Identify which cell holds the provided text, then report its [X, Y] central coordinate. 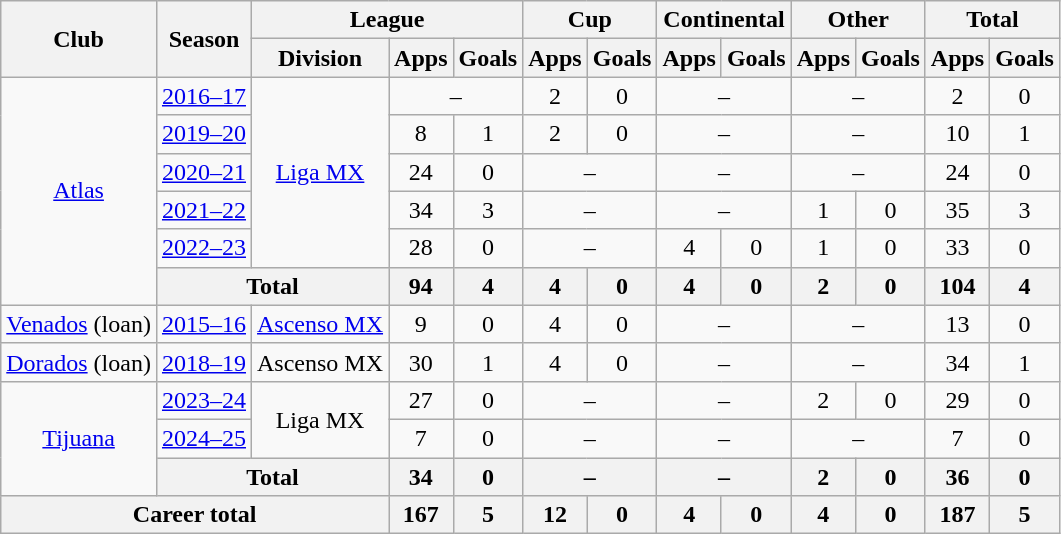
94 [421, 286]
Cup [590, 20]
2023–24 [204, 400]
Continental [724, 20]
Division [320, 58]
167 [421, 515]
2020–21 [204, 172]
30 [421, 362]
13 [957, 324]
Career total [195, 515]
36 [957, 477]
27 [421, 400]
29 [957, 400]
2021–22 [204, 210]
35 [957, 210]
Venados (loan) [79, 324]
9 [421, 324]
2016–17 [204, 96]
Other [858, 20]
Season [204, 39]
2022–23 [204, 248]
Dorados (loan) [79, 362]
Club [79, 39]
League [388, 20]
Atlas [79, 191]
187 [957, 515]
2024–25 [204, 438]
104 [957, 286]
10 [957, 134]
8 [421, 134]
2015–16 [204, 324]
Tijuana [79, 438]
12 [555, 515]
33 [957, 248]
2019–20 [204, 134]
28 [421, 248]
2018–19 [204, 362]
